Scan for the cell matching the given text and deliver its (x, y) coordinate at center. 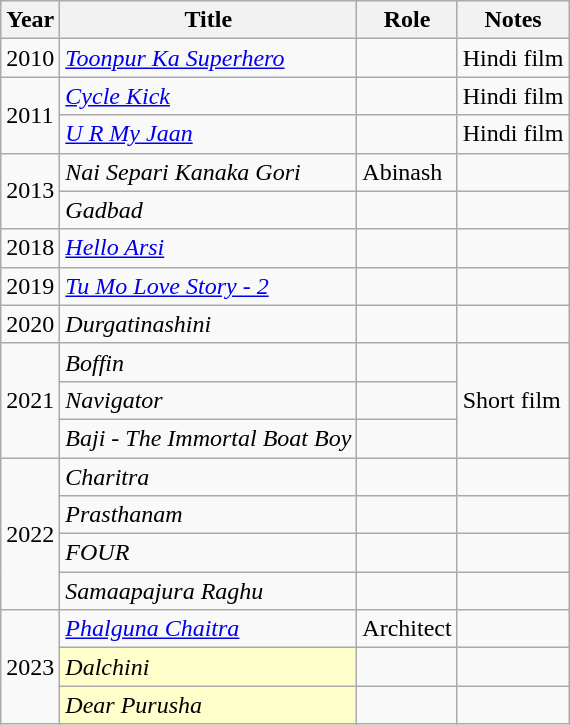
2010 (30, 58)
Phalguna Chaitra (208, 629)
Dear Purusha (208, 705)
Gadbad (208, 210)
Nai Separi Kanaka Gori (208, 172)
Role (407, 20)
Baji - The Immortal Boat Boy (208, 438)
Toonpur Ka Superhero (208, 58)
Tu Mo Love Story - 2 (208, 286)
Hello Arsi (208, 248)
Prasthanam (208, 515)
2020 (30, 324)
Short film (513, 400)
2011 (30, 115)
2019 (30, 286)
2021 (30, 400)
Samaapajura Raghu (208, 591)
Navigator (208, 400)
Durgatinashini (208, 324)
Charitra (208, 477)
U R My Jaan (208, 134)
2018 (30, 248)
Year (30, 20)
Abinash (407, 172)
2022 (30, 534)
Notes (513, 20)
Dalchini (208, 667)
Architect (407, 629)
Title (208, 20)
FOUR (208, 553)
2023 (30, 667)
Cycle Kick (208, 96)
Boffin (208, 362)
2013 (30, 191)
